Return the (X, Y) coordinate for the center point of the cell that contains the specified text.  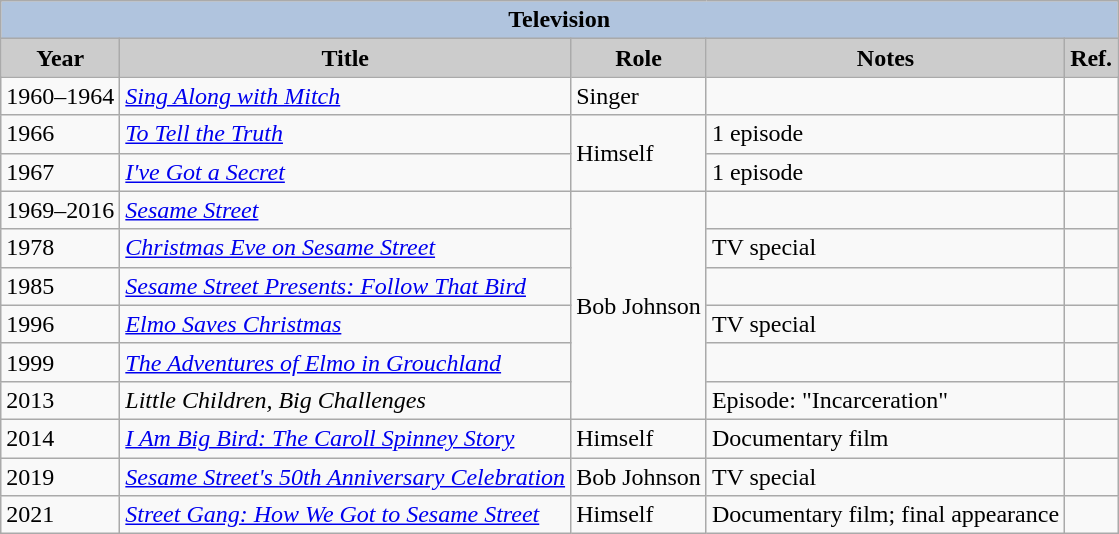
Documentary film; final appearance (885, 515)
2014 (60, 438)
Little Children, Big Challenges (346, 400)
1978 (60, 248)
Christmas Eve on Sesame Street (346, 248)
2013 (60, 400)
The Adventures of Elmo in Grouchland (346, 362)
1985 (60, 286)
Episode: "Incarceration" (885, 400)
Year (60, 58)
Title (346, 58)
I Am Big Bird: The Caroll Spinney Story (346, 438)
1999 (60, 362)
Sesame Street Presents: Follow That Bird (346, 286)
To Tell the Truth (346, 134)
Elmo Saves Christmas (346, 324)
Singer (639, 96)
Ref. (1092, 58)
1960–1964 (60, 96)
Sing Along with Mitch (346, 96)
2021 (60, 515)
Sesame Street's 50th Anniversary Celebration (346, 477)
I've Got a Secret (346, 172)
1967 (60, 172)
1969–2016 (60, 210)
Street Gang: How We Got to Sesame Street (346, 515)
1996 (60, 324)
1966 (60, 134)
2019 (60, 477)
Notes (885, 58)
Role (639, 58)
Television (560, 20)
Documentary film (885, 438)
Sesame Street (346, 210)
